Detect which cell encompasses the target text, then output its [x, y] center coordinate. 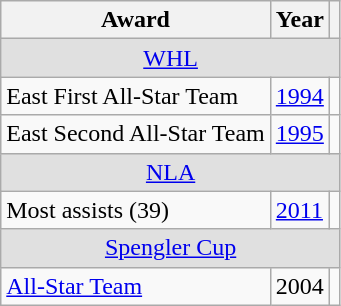
Most assists (39) [136, 210]
Year [300, 20]
All-Star Team [136, 286]
Spengler Cup [171, 248]
East First All-Star Team [136, 96]
NLA [171, 172]
1995 [300, 134]
2004 [300, 286]
1994 [300, 96]
2011 [300, 210]
East Second All-Star Team [136, 134]
Award [136, 20]
WHL [171, 58]
